Scan for the cell matching the given text and deliver its (x, y) coordinate at center. 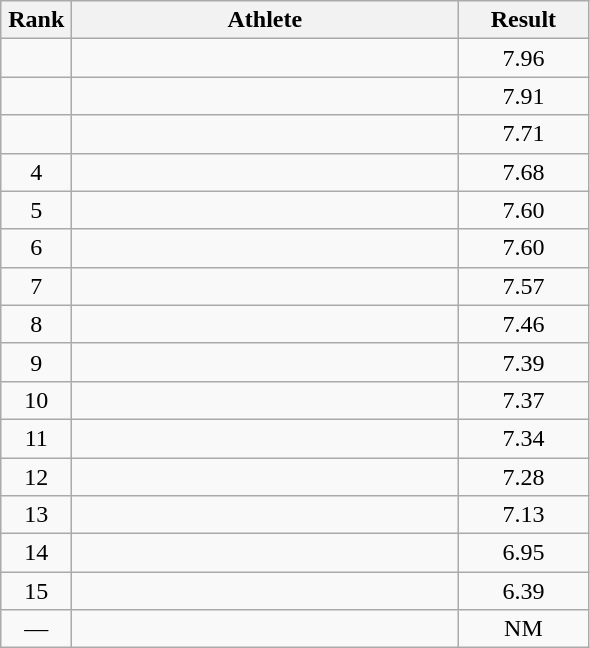
9 (36, 362)
Result (524, 20)
7 (36, 286)
Rank (36, 20)
5 (36, 210)
NM (524, 629)
6.39 (524, 591)
7.39 (524, 362)
— (36, 629)
10 (36, 400)
13 (36, 515)
12 (36, 477)
4 (36, 172)
7.96 (524, 58)
7.68 (524, 172)
8 (36, 324)
7.91 (524, 96)
11 (36, 438)
Athlete (265, 20)
7.71 (524, 134)
7.46 (524, 324)
7.13 (524, 515)
7.34 (524, 438)
7.57 (524, 286)
15 (36, 591)
7.37 (524, 400)
6 (36, 248)
14 (36, 553)
7.28 (524, 477)
6.95 (524, 553)
